Pinpoint the cell where the given text exists, returning its [x, y] midpoint coordinate. 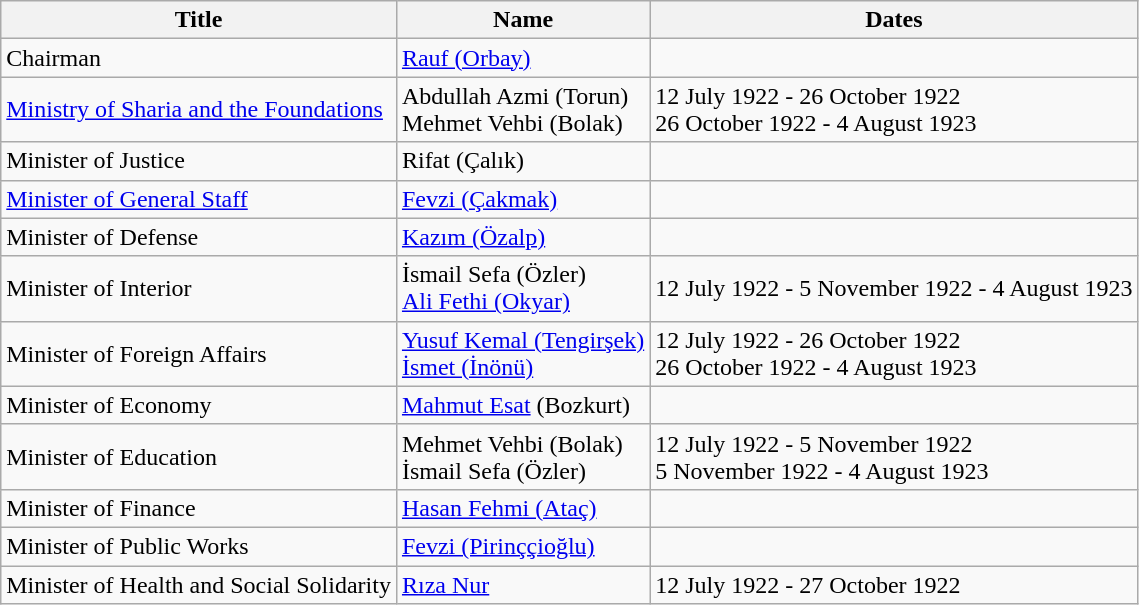
Yusuf Kemal (Tengirşek)İsmet (İnönü) [522, 354]
Chairman [199, 58]
Minister of Interior [199, 288]
Hasan Fehmi (Ataç) [522, 508]
Rauf (Orbay) [522, 58]
Mahmut Esat (Bozkurt) [522, 405]
Minister of Economy [199, 405]
Minister of Foreign Affairs [199, 354]
Ministry of Sharia and the Foundations [199, 110]
12 July 1922 - 5 November 1922 - 4 August 1923 [894, 288]
Minister of Public Works [199, 546]
Fevzi (Pirinççioğlu) [522, 546]
Minister of Education [199, 456]
12 July 1922 - 27 October 1922 [894, 585]
Rifat (Çalık) [522, 161]
Rıza Nur [522, 585]
Minister of Health and Social Solidarity [199, 585]
Minister of Finance [199, 508]
İsmail Sefa (Özler) Ali Fethi (Okyar) [522, 288]
Fevzi (Çakmak) [522, 199]
Dates [894, 20]
Minister of Defense [199, 237]
12 July 1922 - 5 November 19225 November 1922 - 4 August 1923 [894, 456]
Minister of Justice [199, 161]
Abdullah Azmi (Torun)Mehmet Vehbi (Bolak) [522, 110]
Minister of General Staff [199, 199]
Mehmet Vehbi (Bolak)İsmail Sefa (Özler) [522, 456]
Title [199, 20]
Name [522, 20]
Kazım (Özalp) [522, 237]
